Extract the (X, Y) coordinate from the center of the cell holding the provided text.  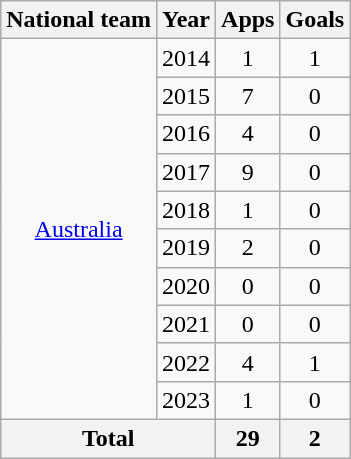
2015 (186, 96)
29 (248, 438)
Apps (248, 20)
2019 (186, 248)
2016 (186, 134)
2021 (186, 324)
9 (248, 172)
2020 (186, 286)
Australia (79, 230)
Total (108, 438)
2018 (186, 210)
2022 (186, 362)
Year (186, 20)
Goals (315, 20)
2017 (186, 172)
2014 (186, 58)
2023 (186, 400)
7 (248, 96)
National team (79, 20)
